Return [X, Y] of the center of cell containing provided text 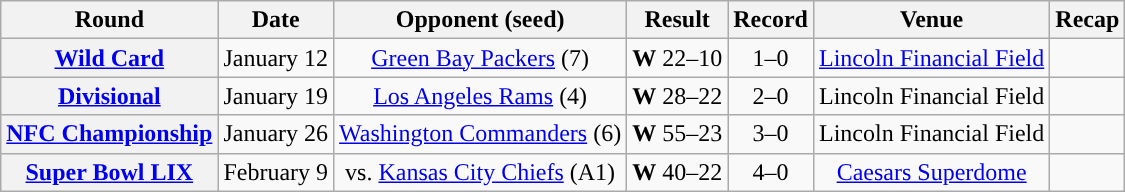
1–0 [771, 58]
W 28–22 [678, 96]
Opponent (seed) [480, 20]
Green Bay Packers (7) [480, 58]
W 22–10 [678, 58]
Record [771, 20]
January 12 [276, 58]
Round [110, 20]
Super Bowl LIX [110, 172]
January 19 [276, 96]
Caesars Superdome [931, 172]
Washington Commanders (6) [480, 134]
4–0 [771, 172]
Result [678, 20]
NFC Championship [110, 134]
Los Angeles Rams (4) [480, 96]
Divisional [110, 96]
3–0 [771, 134]
Date [276, 20]
vs. Kansas City Chiefs (A1) [480, 172]
W 40–22 [678, 172]
Wild Card [110, 58]
Venue [931, 20]
2–0 [771, 96]
January 26 [276, 134]
February 9 [276, 172]
W 55–23 [678, 134]
Recap [1088, 20]
